Determine the (x, y) coordinate at the center of the cell enclosing the given text.  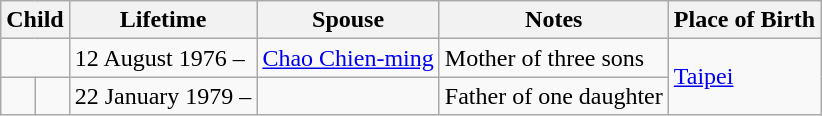
Father of one daughter (554, 96)
Mother of three sons (554, 58)
Place of Birth (744, 20)
Lifetime (163, 20)
Notes (554, 20)
22 January 1979 – (163, 96)
Taipei (744, 77)
Child (35, 20)
Chao Chien-ming (348, 58)
12 August 1976 – (163, 58)
Spouse (348, 20)
